Search for the cell housing the specified text and yield its (x, y) center coordinate. 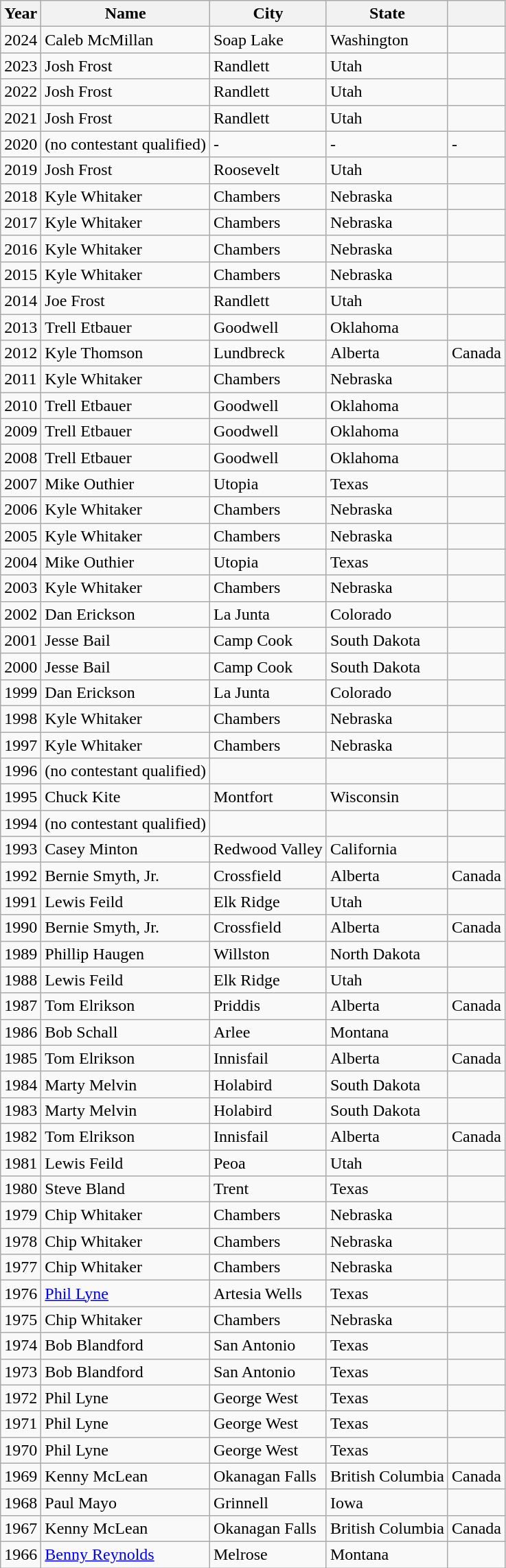
1989 (21, 954)
2000 (21, 666)
2024 (21, 40)
2013 (21, 327)
1967 (21, 1528)
Redwood Valley (268, 850)
2011 (21, 379)
1973 (21, 1372)
City (268, 14)
2020 (21, 144)
State (387, 14)
North Dakota (387, 954)
1982 (21, 1136)
Melrose (268, 1554)
Artesia Wells (268, 1294)
1977 (21, 1267)
2007 (21, 484)
1992 (21, 876)
Washington (387, 40)
1971 (21, 1424)
1980 (21, 1189)
1978 (21, 1241)
1969 (21, 1476)
Paul Mayo (126, 1502)
2017 (21, 222)
1993 (21, 850)
2016 (21, 248)
2023 (21, 66)
1996 (21, 771)
2004 (21, 562)
1983 (21, 1110)
2008 (21, 458)
1966 (21, 1554)
Montfort (268, 797)
Joe Frost (126, 301)
1991 (21, 902)
1988 (21, 980)
2009 (21, 432)
1968 (21, 1502)
Willston (268, 954)
2018 (21, 196)
Trent (268, 1189)
Chuck Kite (126, 797)
Name (126, 14)
2005 (21, 536)
2015 (21, 274)
1984 (21, 1084)
Soap Lake (268, 40)
Steve Bland (126, 1189)
Priddis (268, 1006)
1985 (21, 1058)
2012 (21, 353)
Roosevelt (268, 170)
Wisconsin (387, 797)
1998 (21, 718)
1970 (21, 1450)
Phillip Haugen (126, 954)
1972 (21, 1398)
2003 (21, 588)
Bob Schall (126, 1032)
1979 (21, 1215)
Casey Minton (126, 850)
Peoa (268, 1163)
Iowa (387, 1502)
1994 (21, 823)
1986 (21, 1032)
1997 (21, 745)
2002 (21, 614)
1981 (21, 1163)
2010 (21, 406)
1990 (21, 928)
2001 (21, 640)
Arlee (268, 1032)
1975 (21, 1320)
Caleb McMillan (126, 40)
California (387, 850)
Benny Reynolds (126, 1554)
1987 (21, 1006)
1995 (21, 797)
2019 (21, 170)
1999 (21, 692)
2021 (21, 118)
2006 (21, 510)
1974 (21, 1346)
Lundbreck (268, 353)
2022 (21, 92)
Kyle Thomson (126, 353)
2014 (21, 301)
1976 (21, 1294)
Year (21, 14)
Grinnell (268, 1502)
